Locate the cell with the specified text and output its [x, y] center coordinate. 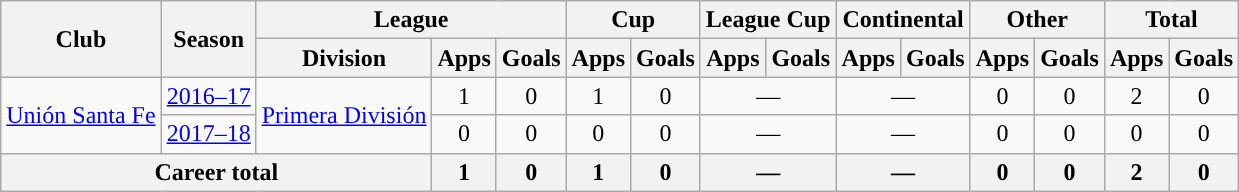
League [411, 20]
Cup [633, 20]
2016–17 [208, 96]
Club [81, 39]
Division [344, 58]
2017–18 [208, 134]
Continental [903, 20]
Career total [216, 172]
Season [208, 39]
Primera División [344, 115]
Total [1171, 20]
League Cup [768, 20]
Other [1037, 20]
Unión Santa Fe [81, 115]
